Pinpoint the cell where the given text exists, returning its [X, Y] midpoint coordinate. 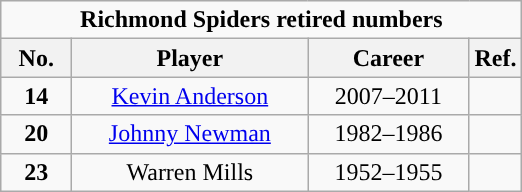
Career [388, 58]
1952–1955 [388, 172]
Player [190, 58]
20 [36, 134]
14 [36, 96]
1982–1986 [388, 134]
Warren Mills [190, 172]
No. [36, 58]
Richmond Spiders retired numbers [262, 20]
Johnny Newman [190, 134]
2007–2011 [388, 96]
Kevin Anderson [190, 96]
23 [36, 172]
Ref. [496, 58]
